Output the [x, y] coordinate of the center of the cell containing the given text.  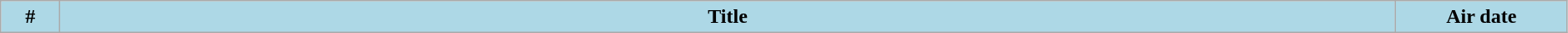
# [30, 17]
Air date [1481, 17]
Title [728, 17]
